Return the [x, y] coordinate for the center point of the cell that contains the specified text.  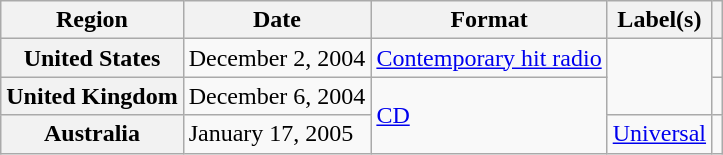
United Kingdom [92, 96]
CD [489, 115]
December 6, 2004 [277, 96]
January 17, 2005 [277, 134]
Universal [659, 134]
Date [277, 20]
Contemporary hit radio [489, 58]
United States [92, 58]
December 2, 2004 [277, 58]
Region [92, 20]
Format [489, 20]
Label(s) [659, 20]
Australia [92, 134]
